Locate the cell with the specified text and output its (X, Y) center coordinate. 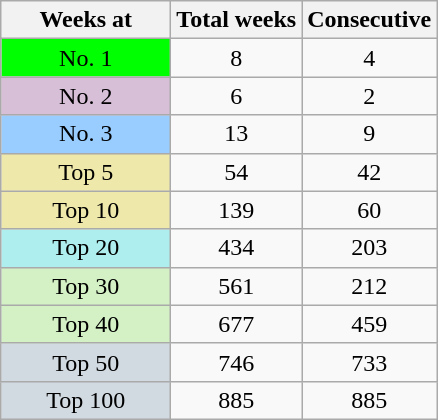
No. 1 (86, 58)
6 (236, 96)
60 (370, 210)
No. 3 (86, 134)
Top 40 (86, 324)
4 (370, 58)
Weeks at (86, 20)
9 (370, 134)
Top 10 (86, 210)
Top 30 (86, 286)
13 (236, 134)
677 (236, 324)
Top 50 (86, 362)
No. 2 (86, 96)
139 (236, 210)
Top 100 (86, 400)
Top 5 (86, 172)
Consecutive (370, 20)
733 (370, 362)
Total weeks (236, 20)
212 (370, 286)
434 (236, 248)
561 (236, 286)
Top 20 (86, 248)
203 (370, 248)
42 (370, 172)
459 (370, 324)
8 (236, 58)
746 (236, 362)
2 (370, 96)
54 (236, 172)
